Determine the [X, Y] coordinate at the center of the cell enclosing the given text.  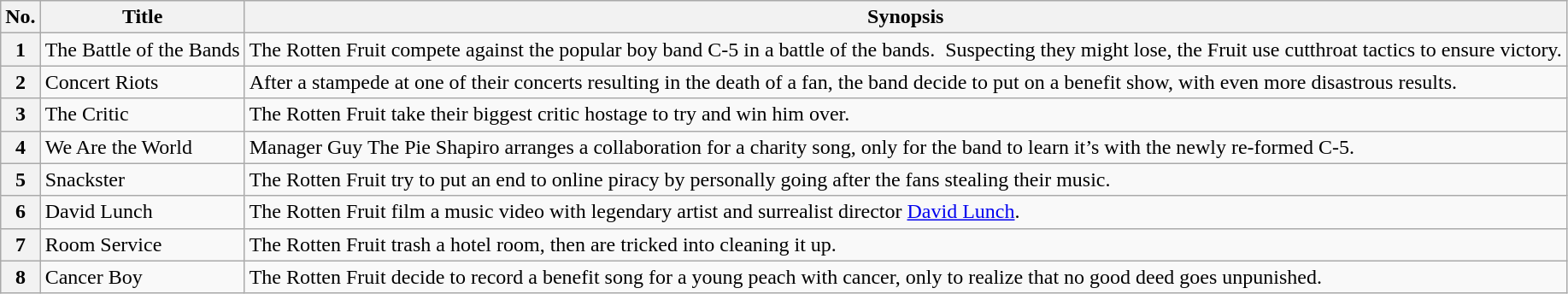
8 [21, 277]
The Battle of the Bands [142, 50]
5 [21, 179]
David Lunch [142, 212]
2 [21, 82]
4 [21, 147]
The Rotten Fruit try to put an end to online piracy by personally going after the fans stealing their music. [906, 179]
The Rotten Fruit film a music video with legendary artist and surrealist director David Lunch. [906, 212]
6 [21, 212]
The Rotten Fruit trash a hotel room, then are tricked into cleaning it up. [906, 244]
The Critic [142, 115]
1 [21, 50]
No. [21, 17]
3 [21, 115]
Concert Riots [142, 82]
7 [21, 244]
The Rotten Fruit take their biggest critic hostage to try and win him over. [906, 115]
Snackster [142, 179]
Title [142, 17]
The Rotten Fruit decide to record a benefit song for a young peach with cancer, only to realize that no good deed goes unpunished. [906, 277]
We Are the World [142, 147]
Cancer Boy [142, 277]
Room Service [142, 244]
Manager Guy The Pie Shapiro arranges a collaboration for a charity song, only for the band to learn it’s with the newly re-formed C-5. [906, 147]
Synopsis [906, 17]
